Find where the given text appears and provide that cell's center as [x, y] coordinate. 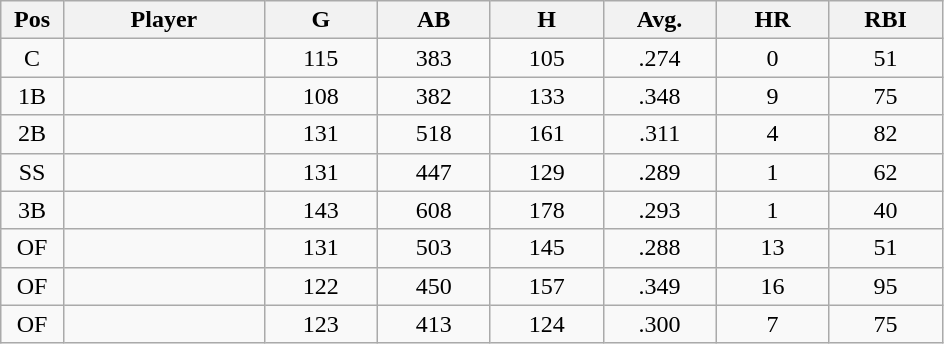
HR [772, 20]
413 [434, 324]
518 [434, 134]
608 [434, 210]
95 [886, 286]
4 [772, 134]
SS [32, 172]
115 [320, 58]
62 [886, 172]
C [32, 58]
.300 [660, 324]
447 [434, 172]
40 [886, 210]
13 [772, 248]
.274 [660, 58]
.288 [660, 248]
122 [320, 286]
H [546, 20]
82 [886, 134]
G [320, 20]
145 [546, 248]
Player [164, 20]
178 [546, 210]
RBI [886, 20]
0 [772, 58]
2B [32, 134]
.349 [660, 286]
.293 [660, 210]
450 [434, 286]
.289 [660, 172]
105 [546, 58]
1B [32, 96]
9 [772, 96]
AB [434, 20]
157 [546, 286]
503 [434, 248]
143 [320, 210]
.348 [660, 96]
133 [546, 96]
16 [772, 286]
108 [320, 96]
123 [320, 324]
Avg. [660, 20]
161 [546, 134]
.311 [660, 134]
129 [546, 172]
383 [434, 58]
Pos [32, 20]
382 [434, 96]
3B [32, 210]
7 [772, 324]
124 [546, 324]
